Locate the cell with the specified text and output its (x, y) center coordinate. 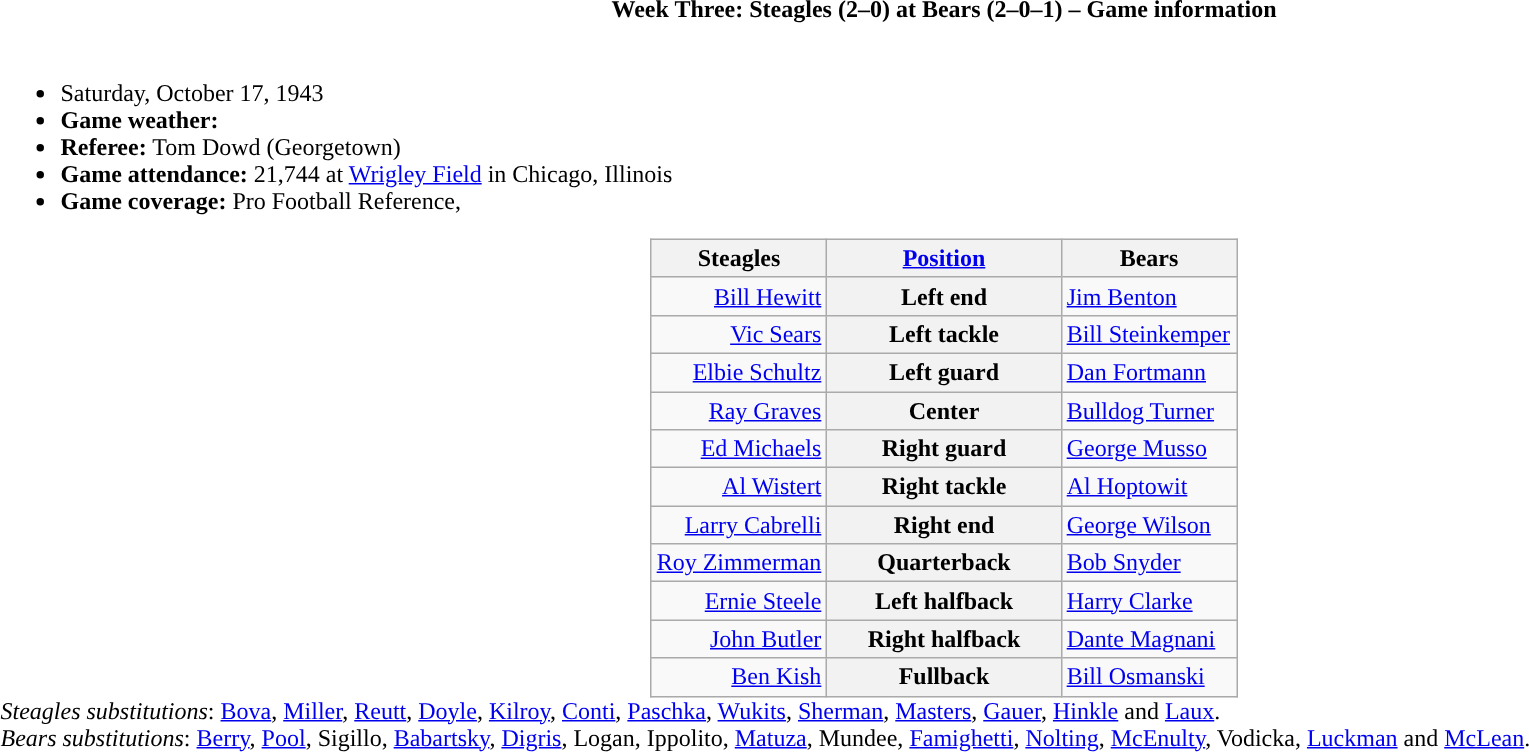
Bulldog Turner (1149, 411)
George Wilson (1149, 525)
Larry Cabrelli (739, 525)
Steagles (739, 258)
Left halfback (944, 601)
Roy Zimmerman (739, 563)
Dante Magnani (1149, 639)
Bears (1149, 258)
Right guard (944, 449)
Ernie Steele (739, 601)
Bill Osmanski (1149, 677)
Ray Graves (739, 411)
John Butler (739, 639)
Bob Snyder (1149, 563)
Left guard (944, 372)
Al Wistert (739, 487)
Elbie Schultz (739, 372)
Right end (944, 525)
Ben Kish (739, 677)
Left end (944, 296)
Bill Steinkemper (1149, 334)
George Musso (1149, 449)
Jim Benton (1149, 296)
Vic Sears (739, 334)
Fullback (944, 677)
Center (944, 411)
Left tackle (944, 334)
Bill Hewitt (739, 296)
Position (944, 258)
Al Hoptowit (1149, 487)
Right tackle (944, 487)
Harry Clarke (1149, 601)
Ed Michaels (739, 449)
Right halfback (944, 639)
Dan Fortmann (1149, 372)
Quarterback (944, 563)
